Extract the [X, Y] coordinate from the center of the cell holding the provided text.  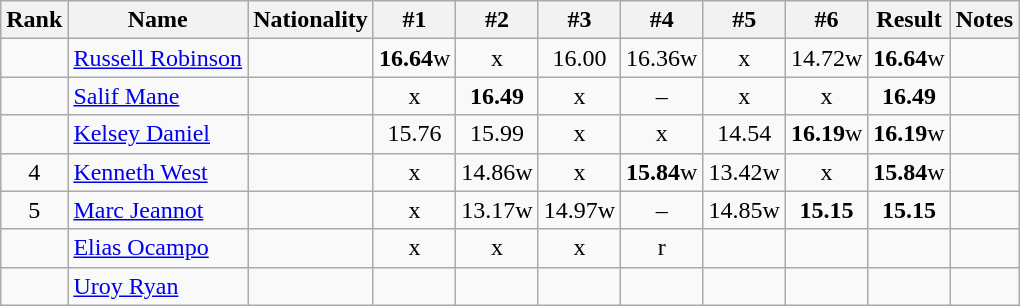
14.72w [826, 58]
Name [158, 20]
14.97w [579, 210]
15.99 [497, 134]
Elias Ocampo [158, 248]
Marc Jeannot [158, 210]
#3 [579, 20]
#4 [662, 20]
14.54 [744, 134]
Russell Robinson [158, 58]
#1 [414, 20]
13.42w [744, 172]
13.17w [497, 210]
r [662, 248]
4 [34, 172]
Salif Mane [158, 96]
14.85w [744, 210]
16.36w [662, 58]
Nationality [311, 20]
Result [909, 20]
Rank [34, 20]
16.00 [579, 58]
#2 [497, 20]
#6 [826, 20]
Uroy Ryan [158, 286]
Kelsey Daniel [158, 134]
Kenneth West [158, 172]
Notes [984, 20]
5 [34, 210]
15.76 [414, 134]
14.86w [497, 172]
#5 [744, 20]
